Find where the given text appears and provide that cell's center as [X, Y] coordinate. 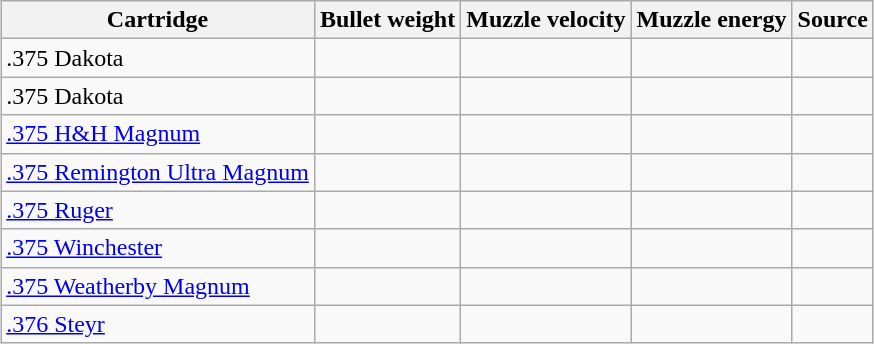
Muzzle energy [712, 20]
.375 H&H Magnum [158, 134]
.376 Steyr [158, 324]
Source [832, 20]
Muzzle velocity [546, 20]
.375 Weatherby Magnum [158, 286]
Bullet weight [387, 20]
.375 Remington Ultra Magnum [158, 172]
Cartridge [158, 20]
.375 Ruger [158, 210]
.375 Winchester [158, 248]
